Determine the (x, y) coordinate at the center of the cell enclosing the given text.  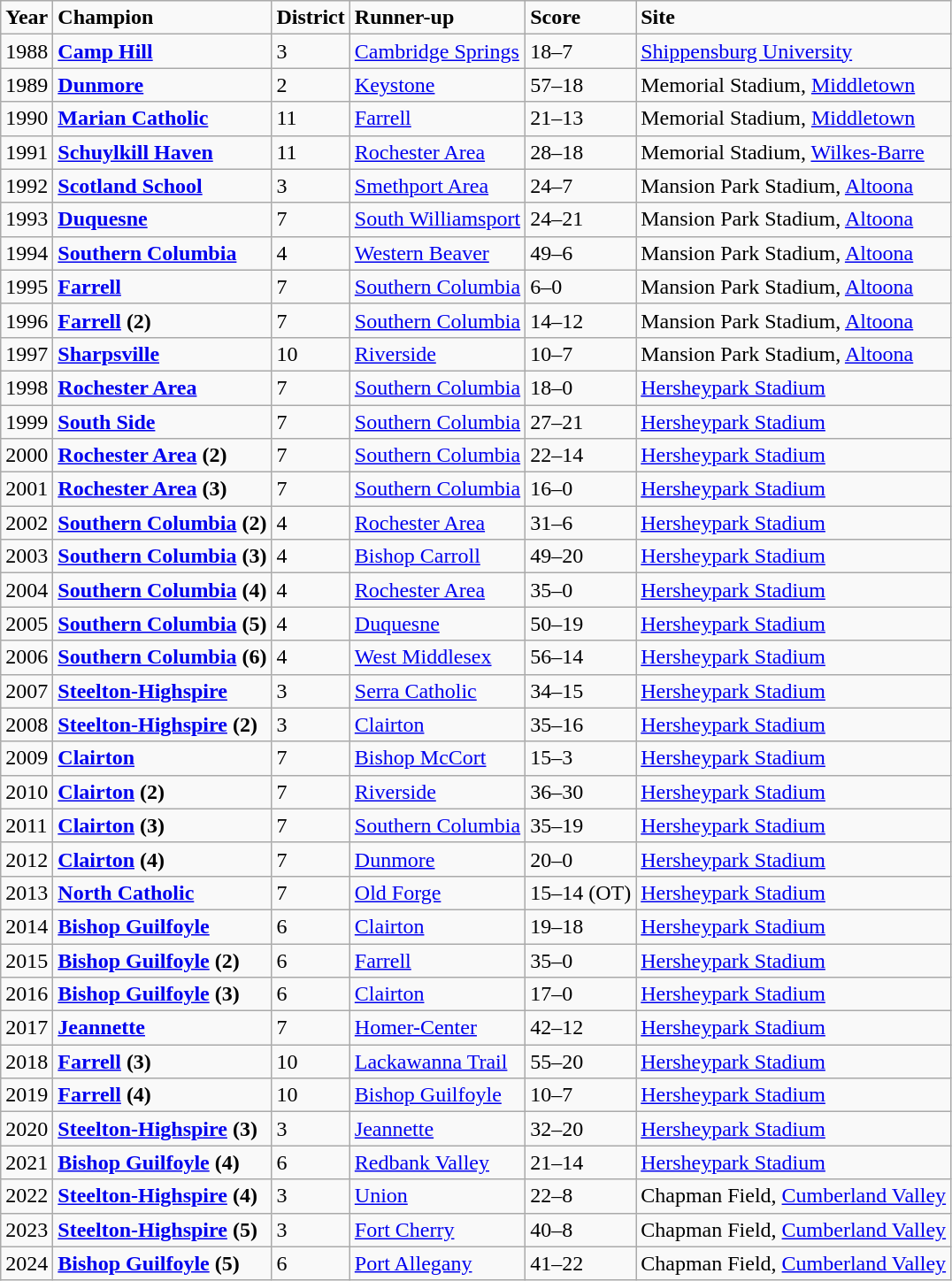
55–20 (580, 1062)
Farrell (3) (163, 1062)
Farrell (4) (163, 1095)
South Williamsport (437, 219)
Bishop Guilfoyle (2) (163, 960)
1990 (27, 119)
2020 (27, 1129)
Union (437, 1196)
24–7 (580, 186)
Southern Columbia (6) (163, 657)
36–30 (580, 792)
South Side (163, 422)
2018 (27, 1062)
District (311, 18)
19–18 (580, 926)
Old Forge (437, 893)
2008 (27, 725)
56–14 (580, 657)
Bishop Guilfoyle (4) (163, 1162)
21–13 (580, 119)
Western Beaver (437, 253)
2015 (27, 960)
35–16 (580, 725)
1995 (27, 287)
Rochester Area (2) (163, 456)
31–6 (580, 523)
22–8 (580, 1196)
24–21 (580, 219)
1989 (27, 85)
2006 (27, 657)
2 (311, 85)
2016 (27, 994)
Sharpsville (163, 354)
2002 (27, 523)
Homer-Center (437, 1028)
Year (27, 18)
Schuylkill Haven (163, 152)
2004 (27, 590)
2000 (27, 456)
18–7 (580, 51)
Steelton-Highspire (5) (163, 1230)
2019 (27, 1095)
Southern Columbia (2) (163, 523)
2007 (27, 691)
Southern Columbia (5) (163, 624)
2010 (27, 792)
2012 (27, 859)
20–0 (580, 859)
2003 (27, 556)
15–3 (580, 758)
Redbank Valley (437, 1162)
35–19 (580, 825)
Memorial Stadium, Wilkes-Barre (794, 152)
1998 (27, 387)
Bishop Guilfoyle (3) (163, 994)
2009 (27, 758)
Runner-up (437, 18)
Bishop Carroll (437, 556)
Site (794, 18)
14–12 (580, 320)
49–6 (580, 253)
Marian Catholic (163, 119)
West Middlesex (437, 657)
Rochester Area (3) (163, 489)
Shippensburg University (794, 51)
28–18 (580, 152)
Keystone (437, 85)
2022 (27, 1196)
2001 (27, 489)
6–0 (580, 287)
Fort Cherry (437, 1230)
Port Allegany (437, 1263)
57–18 (580, 85)
Farrell (2) (163, 320)
27–21 (580, 422)
1991 (27, 152)
North Catholic (163, 893)
41–22 (580, 1263)
15–14 (OT) (580, 893)
2013 (27, 893)
17–0 (580, 994)
Serra Catholic (437, 691)
16–0 (580, 489)
42–12 (580, 1028)
22–14 (580, 456)
Cambridge Springs (437, 51)
1993 (27, 219)
Camp Hill (163, 51)
2024 (27, 1263)
Score (580, 18)
Bishop Guilfoyle (5) (163, 1263)
1999 (27, 422)
Steelton-Highspire (163, 691)
Clairton (2) (163, 792)
1997 (27, 354)
Bishop McCort (437, 758)
1988 (27, 51)
2017 (27, 1028)
Steelton-Highspire (2) (163, 725)
2005 (27, 624)
21–14 (580, 1162)
34–15 (580, 691)
Scotland School (163, 186)
Steelton-Highspire (4) (163, 1196)
2021 (27, 1162)
18–0 (580, 387)
50–19 (580, 624)
49–20 (580, 556)
2014 (27, 926)
1992 (27, 186)
2023 (27, 1230)
Champion (163, 18)
2011 (27, 825)
Steelton-Highspire (3) (163, 1129)
Smethport Area (437, 186)
40–8 (580, 1230)
1996 (27, 320)
Southern Columbia (3) (163, 556)
Clairton (3) (163, 825)
1994 (27, 253)
32–20 (580, 1129)
Southern Columbia (4) (163, 590)
Lackawanna Trail (437, 1062)
Clairton (4) (163, 859)
